Extract the [x, y] coordinate from the center of the cell holding the provided text.  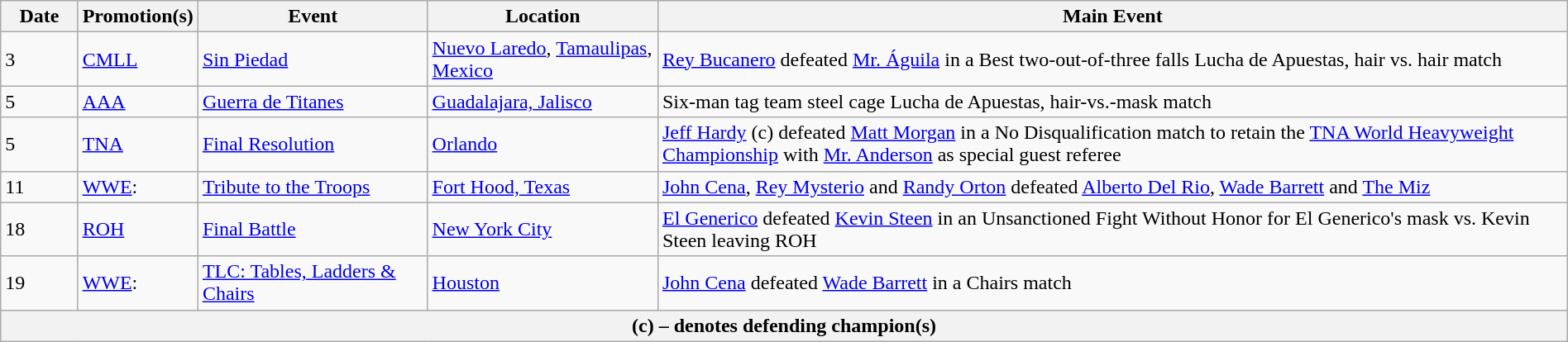
New York City [543, 230]
19 [40, 283]
Final Resolution [313, 144]
Houston [543, 283]
Main Event [1112, 17]
AAA [137, 102]
Rey Bucanero defeated Mr. Águila in a Best two-out-of-three falls Lucha de Apuestas, hair vs. hair match [1112, 59]
TNA [137, 144]
Location [543, 17]
Nuevo Laredo, Tamaulipas, Mexico [543, 59]
Tribute to the Troops [313, 187]
3 [40, 59]
(c) – denotes defending champion(s) [784, 325]
ROH [137, 230]
11 [40, 187]
Final Battle [313, 230]
John Cena defeated Wade Barrett in a Chairs match [1112, 283]
Fort Hood, Texas [543, 187]
Sin Piedad [313, 59]
18 [40, 230]
CMLL [137, 59]
Event [313, 17]
John Cena, Rey Mysterio and Randy Orton defeated Alberto Del Rio, Wade Barrett and The Miz [1112, 187]
Orlando [543, 144]
Promotion(s) [137, 17]
Six-man tag team steel cage Lucha de Apuestas, hair-vs.-mask match [1112, 102]
Date [40, 17]
Guerra de Titanes [313, 102]
Guadalajara, Jalisco [543, 102]
TLC: Tables, Ladders & Chairs [313, 283]
El Generico defeated Kevin Steen in an Unsanctioned Fight Without Honor for El Generico's mask vs. Kevin Steen leaving ROH [1112, 230]
